Determine the (x, y) coordinate at the center of the cell enclosing the given text.  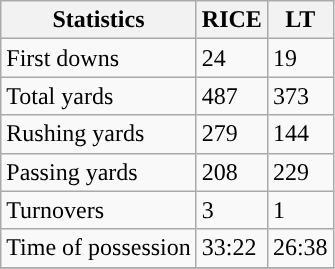
Rushing yards (99, 134)
Time of possession (99, 248)
373 (300, 96)
487 (232, 96)
First downs (99, 58)
19 (300, 58)
33:22 (232, 248)
RICE (232, 20)
1 (300, 210)
279 (232, 134)
LT (300, 20)
Statistics (99, 20)
208 (232, 172)
144 (300, 134)
229 (300, 172)
24 (232, 58)
Turnovers (99, 210)
3 (232, 210)
Total yards (99, 96)
Passing yards (99, 172)
26:38 (300, 248)
